From the cell containing the given text, extract its center point as (X, Y) coordinate. 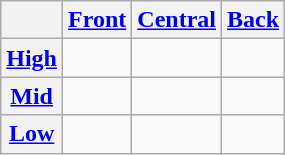
Low (32, 134)
Mid (32, 96)
Central (177, 20)
Back (254, 20)
Front (98, 20)
High (32, 58)
